Detect which cell encompasses the target text, then output its (x, y) center coordinate. 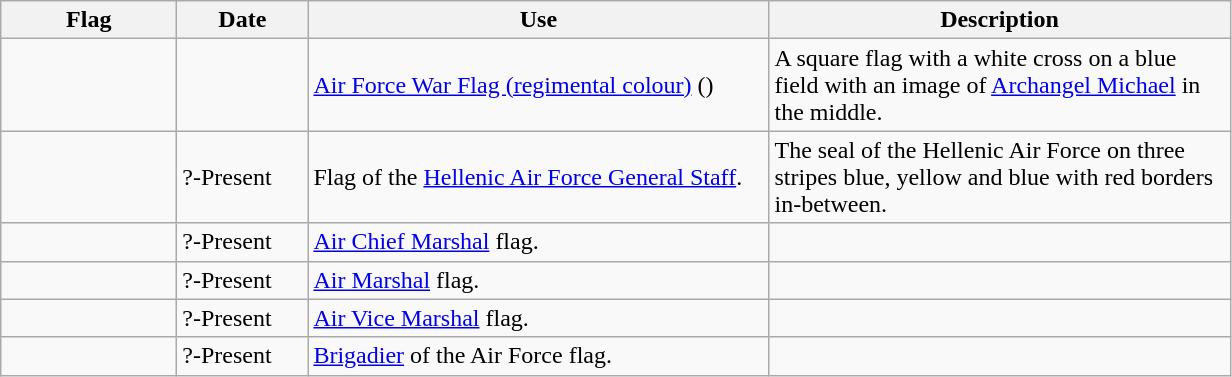
Flag (89, 20)
A square flag with a white cross on a blue field with an image of Archangel Michael in the middle. (1000, 85)
Brigadier of the Air Force flag. (538, 356)
Description (1000, 20)
Air Vice Marshal flag. (538, 318)
Use (538, 20)
Flag of the Hellenic Air Force General Staff. (538, 177)
The seal of the Hellenic Air Force on three stripes blue, yellow and blue with red borders in-between. (1000, 177)
Date (242, 20)
Air Force War Flag (regimental colour) () (538, 85)
Air Marshal flag. (538, 280)
Air Chief Marshal flag. (538, 242)
